Return [x, y] of the center of cell containing provided text 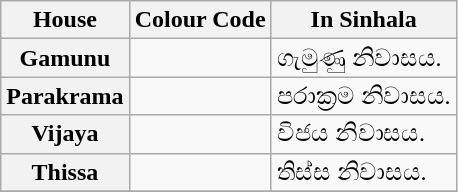
විජය නිවාසය. [364, 134]
Thissa [65, 172]
Colour Code [200, 20]
Vijaya [65, 134]
Gamunu [65, 58]
ගැමුණු නිවාසය. [364, 58]
In Sinhala [364, 20]
House [65, 20]
තිස්ස නිවාසය. [364, 172]
පරාක්‍රම නිවාසය. [364, 96]
Parakrama [65, 96]
